Provide the (X, Y) coordinate of the cell's center where the given text is located.  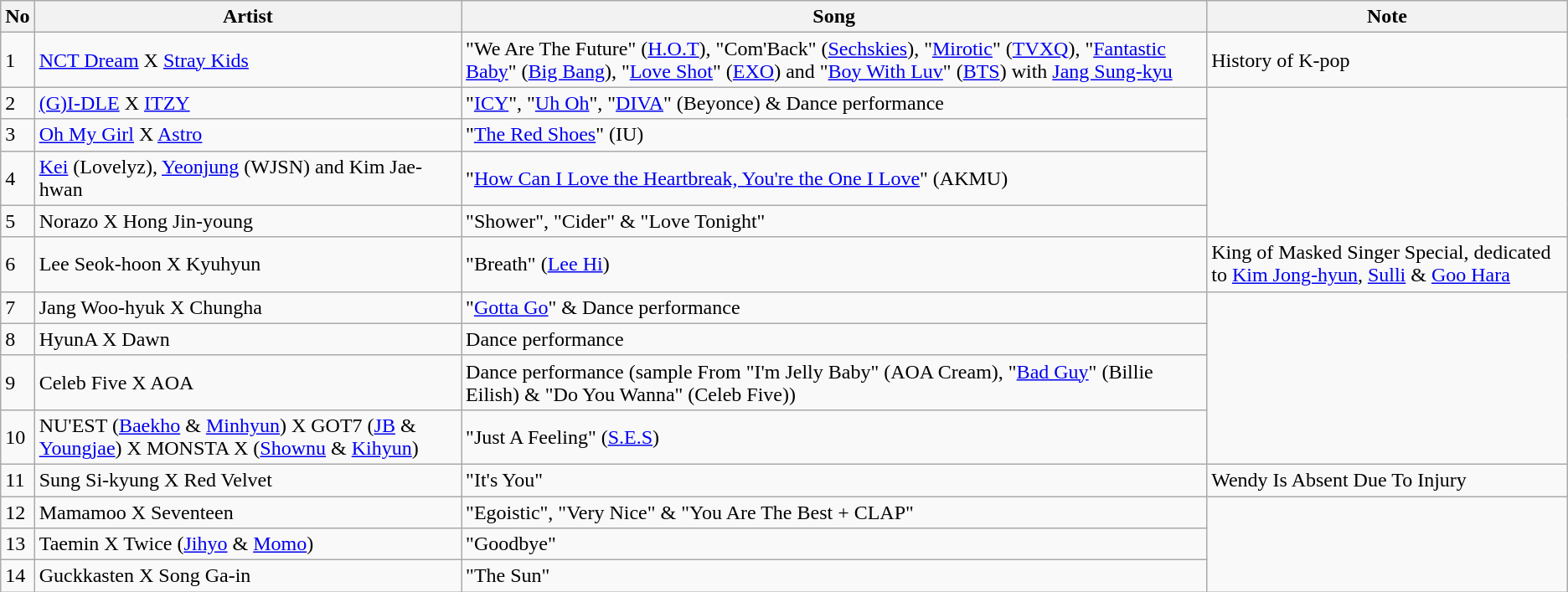
"Breath" (Lee Hi) (834, 265)
11 (18, 480)
"ICY", "Uh Oh", "DIVA" (Beyonce) & Dance performance (834, 103)
Song (834, 17)
Sung Si-kyung X Red Velvet (248, 480)
"Shower", "Cider" & "Love Tonight" (834, 221)
Mamamoo X Seventeen (248, 512)
Artist (248, 17)
"Goodbye" (834, 544)
NCT Dream X Stray Kids (248, 60)
Guckkasten X Song Ga-in (248, 576)
Lee Seok-hoon X Kyuhyun (248, 265)
9 (18, 382)
Oh My Girl X Astro (248, 135)
(G)I-DLE X ITZY (248, 103)
3 (18, 135)
Jang Woo-hyuk X Chungha (248, 307)
"It's You" (834, 480)
"The Sun" (834, 576)
Wendy Is Absent Due To Injury (1387, 480)
7 (18, 307)
Celeb Five X AOA (248, 382)
No (18, 17)
Taemin X Twice (Jihyo & Momo) (248, 544)
5 (18, 221)
12 (18, 512)
4 (18, 178)
Dance performance (sample From "I'm Jelly Baby" (AOA Cream), "Bad Guy" (Billie Eilish) & "Do You Wanna" (Celeb Five)) (834, 382)
8 (18, 339)
"Gotta Go" & Dance performance (834, 307)
History of K-pop (1387, 60)
"The Red Shoes" (IU) (834, 135)
NU'EST (Baekho & Minhyun) X GOT7 (JB & Youngjae) X MONSTA X (Shownu & Kihyun) (248, 437)
2 (18, 103)
"Egoistic", "Very Nice" & "You Are The Best + CLAP" (834, 512)
Norazo X Hong Jin-young (248, 221)
Kei (Lovelyz), Yeonjung (WJSN) and Kim Jae-hwan (248, 178)
13 (18, 544)
10 (18, 437)
HyunA X Dawn (248, 339)
"How Can I Love the Heartbreak, You're the One I Love" (AKMU) (834, 178)
Dance performance (834, 339)
6 (18, 265)
14 (18, 576)
King of Masked Singer Special, dedicated to Kim Jong-hyun, Sulli & Goo Hara (1387, 265)
1 (18, 60)
"Just A Feeling" (S.E.S) (834, 437)
Note (1387, 17)
